Return [X, Y] of the center of cell containing provided text 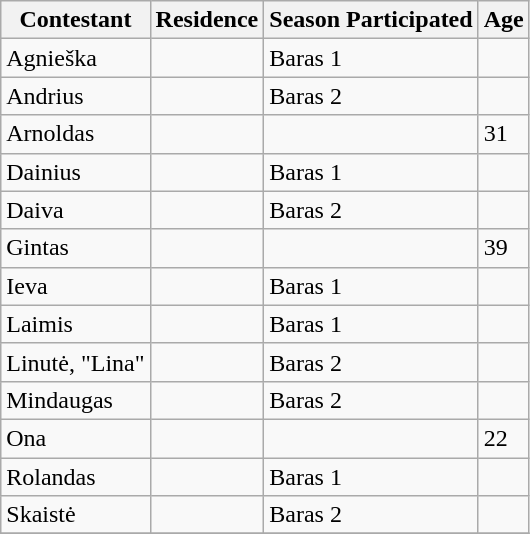
Age [504, 20]
Season Participated [371, 20]
Agnieška [76, 58]
Ieva [76, 286]
Linutė, "Lina" [76, 362]
Rolandas [76, 477]
Dainius [76, 172]
Ona [76, 438]
Arnoldas [76, 134]
Gintas [76, 248]
Contestant [76, 20]
22 [504, 438]
Daiva [76, 210]
Laimis [76, 324]
39 [504, 248]
Mindaugas [76, 400]
Residence [207, 20]
Andrius [76, 96]
31 [504, 134]
Skaistė [76, 515]
